For the text-containing cell, return its midpoint in [x, y] coordinate format. 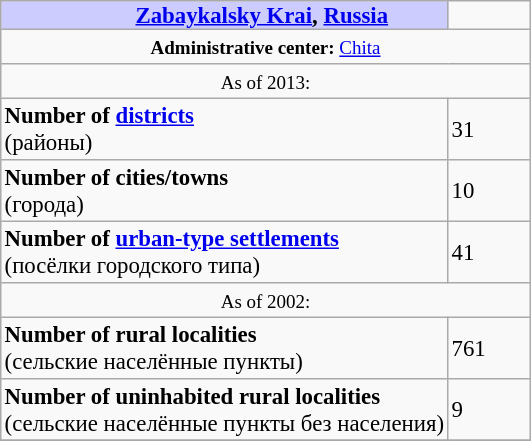
41 [489, 252]
Number of districts(районы) [224, 129]
9 [489, 410]
Number of cities/towns(города) [224, 191]
Number of urban-type settlements(посёлки городского типа) [224, 252]
10 [489, 191]
31 [489, 129]
As of 2002: [266, 300]
Number of rural localities(сельские населённые пункты) [224, 348]
Zabaykalsky Krai, Russia [224, 15]
Number of uninhabited rural localities(сельские населённые пункты без населения) [224, 410]
Administrative center: Chita [266, 46]
761 [489, 348]
As of 2013: [266, 81]
